Capture the cell that displays the provided text and extract its (X, Y) central coordinate. 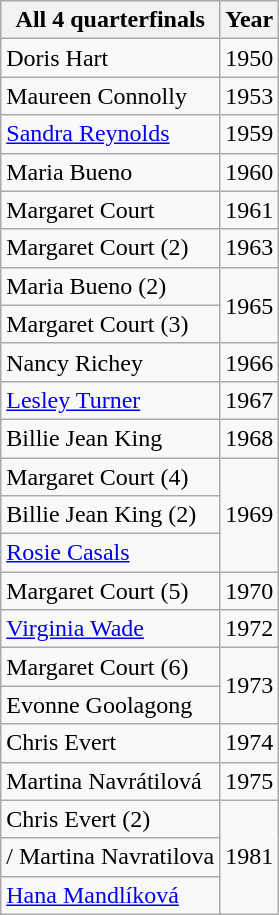
1963 (250, 248)
1973 (250, 686)
Maria Bueno (2) (110, 286)
1972 (250, 629)
Billie Jean King (2) (110, 515)
1967 (250, 400)
Rosie Casals (110, 553)
Doris Hart (110, 58)
Maureen Connolly (110, 96)
Margaret Court (110, 210)
All 4 quarterfinals (110, 20)
Sandra Reynolds (110, 134)
/ Martina Navratilova (110, 857)
1974 (250, 743)
Evonne Goolagong (110, 705)
1953 (250, 96)
Margaret Court (3) (110, 324)
1965 (250, 305)
Billie Jean King (110, 438)
Virginia Wade (110, 629)
Maria Bueno (110, 172)
1969 (250, 515)
1970 (250, 591)
1960 (250, 172)
Martina Navrátilová (110, 781)
1950 (250, 58)
Margaret Court (2) (110, 248)
1959 (250, 134)
Chris Evert (2) (110, 819)
Margaret Court (6) (110, 667)
1966 (250, 362)
1961 (250, 210)
Nancy Richey (110, 362)
1975 (250, 781)
Lesley Turner (110, 400)
Hana Mandlíková (110, 895)
1981 (250, 857)
Chris Evert (110, 743)
1968 (250, 438)
Year (250, 20)
Margaret Court (4) (110, 477)
Margaret Court (5) (110, 591)
